Output the (x, y) coordinate of the center of the cell containing the given text.  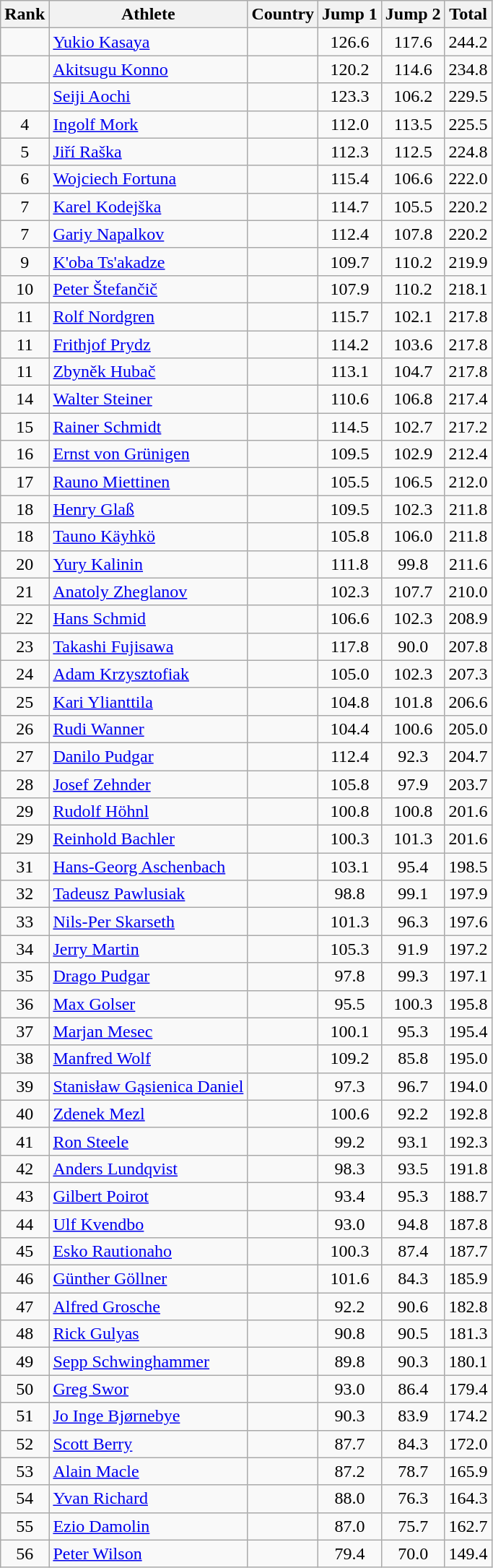
Yury Kalinin (149, 564)
98.8 (350, 894)
100.1 (350, 1031)
234.8 (468, 69)
204.7 (468, 756)
188.7 (468, 1196)
78.7 (413, 1471)
Akitsugu Konno (149, 69)
Sepp Schwinghammer (149, 1361)
10 (25, 289)
211.6 (468, 564)
104.8 (350, 701)
217.2 (468, 427)
123.3 (350, 97)
40 (25, 1114)
Total (468, 14)
219.9 (468, 261)
Ernst von Grünigen (149, 454)
Jump 1 (350, 14)
194.0 (468, 1086)
4 (25, 124)
197.1 (468, 976)
162.7 (468, 1526)
103.1 (350, 867)
K'oba Ts'akadze (149, 261)
16 (25, 454)
25 (25, 701)
107.9 (350, 289)
52 (25, 1444)
28 (25, 784)
225.5 (468, 124)
172.0 (468, 1444)
91.9 (413, 949)
112.3 (350, 152)
208.9 (468, 619)
Peter Štefančič (149, 289)
Rolf Nordgren (149, 316)
Henry Glaß (149, 509)
182.8 (468, 1307)
205.0 (468, 729)
222.0 (468, 179)
115.7 (350, 316)
Danilo Pudgar (149, 756)
94.8 (413, 1224)
203.7 (468, 784)
Anders Lundqvist (149, 1169)
93.4 (350, 1196)
Anatoly Zheglanov (149, 592)
97.9 (413, 784)
212.4 (468, 454)
107.8 (413, 234)
75.7 (413, 1526)
76.3 (413, 1499)
35 (25, 976)
Yvan Richard (149, 1499)
Hans-Georg Aschenbach (149, 867)
110.6 (350, 399)
92.3 (413, 756)
53 (25, 1471)
207.8 (468, 646)
Frithjof Prydz (149, 345)
206.6 (468, 701)
195.4 (468, 1031)
Josef Zehnder (149, 784)
41 (25, 1141)
218.1 (468, 289)
224.8 (468, 152)
114.7 (350, 207)
32 (25, 894)
104.4 (350, 729)
Greg Swor (149, 1389)
106.8 (413, 399)
99.1 (413, 894)
86.4 (413, 1389)
Rudolf Höhnl (149, 812)
187.7 (468, 1252)
49 (25, 1361)
15 (25, 427)
113.1 (350, 372)
109.7 (350, 261)
31 (25, 867)
Ron Steele (149, 1141)
181.3 (468, 1334)
207.3 (468, 674)
106.0 (413, 537)
185.9 (468, 1279)
47 (25, 1307)
Adam Krzysztofiak (149, 674)
99.2 (350, 1141)
48 (25, 1334)
217.4 (468, 399)
Scott Berry (149, 1444)
Alfred Grosche (149, 1307)
107.7 (413, 592)
Rick Gulyas (149, 1334)
Rauno Miettinen (149, 482)
Marjan Mesec (149, 1031)
90.8 (350, 1334)
87.7 (350, 1444)
96.3 (413, 922)
43 (25, 1196)
114.6 (413, 69)
Stanisław Gąsienica Daniel (149, 1086)
Gariy Napalkov (149, 234)
90.6 (413, 1307)
Jerry Martin (149, 949)
Max Golser (149, 1004)
96.7 (413, 1086)
89.8 (350, 1361)
195.8 (468, 1004)
149.4 (468, 1554)
126.6 (350, 42)
Athlete (149, 14)
191.8 (468, 1169)
192.8 (468, 1114)
210.0 (468, 592)
83.9 (413, 1416)
55 (25, 1526)
98.3 (350, 1169)
Yukio Kasaya (149, 42)
Country (283, 14)
165.9 (468, 1471)
244.2 (468, 42)
198.5 (468, 867)
79.4 (350, 1554)
Jiří Raška (149, 152)
95.4 (413, 867)
Rank (25, 14)
23 (25, 646)
14 (25, 399)
90.0 (413, 646)
Ulf Kvendbo (149, 1224)
112.5 (413, 152)
87.2 (350, 1471)
105.3 (350, 949)
21 (25, 592)
99.3 (413, 976)
197.2 (468, 949)
114.5 (350, 427)
42 (25, 1169)
197.6 (468, 922)
70.0 (413, 1554)
87.4 (413, 1252)
Zdenek Mezl (149, 1114)
120.2 (350, 69)
97.3 (350, 1086)
113.5 (413, 124)
Takashi Fujisawa (149, 646)
102.1 (413, 316)
229.5 (468, 97)
Kari Ylianttila (149, 701)
106.2 (413, 97)
Ingolf Mork (149, 124)
45 (25, 1252)
Günther Göllner (149, 1279)
Jo Inge Bjørnebye (149, 1416)
179.4 (468, 1389)
36 (25, 1004)
105.0 (350, 674)
101.6 (350, 1279)
192.3 (468, 1141)
Zbyněk Hubač (149, 372)
Manfred Wolf (149, 1059)
Walter Steiner (149, 399)
54 (25, 1499)
Gilbert Poirot (149, 1196)
180.1 (468, 1361)
102.7 (413, 427)
90.5 (413, 1334)
88.0 (350, 1499)
102.9 (413, 454)
17 (25, 482)
85.8 (413, 1059)
Rainer Schmidt (149, 427)
197.9 (468, 894)
Hans Schmid (149, 619)
38 (25, 1059)
112.0 (350, 124)
26 (25, 729)
109.2 (350, 1059)
Karel Kodejška (149, 207)
93.5 (413, 1169)
Drago Pudgar (149, 976)
20 (25, 564)
Seiji Aochi (149, 97)
Reinhold Bachler (149, 839)
Tauno Käyhkö (149, 537)
117.6 (413, 42)
99.8 (413, 564)
164.3 (468, 1499)
34 (25, 949)
44 (25, 1224)
101.8 (413, 701)
103.6 (413, 345)
97.8 (350, 976)
46 (25, 1279)
Peter Wilson (149, 1554)
Esko Rautionaho (149, 1252)
Tadeusz Pawlusiak (149, 894)
174.2 (468, 1416)
27 (25, 756)
114.2 (350, 345)
Alain Macle (149, 1471)
Ezio Damolin (149, 1526)
95.5 (350, 1004)
33 (25, 922)
24 (25, 674)
104.7 (413, 372)
37 (25, 1031)
Jump 2 (413, 14)
111.8 (350, 564)
50 (25, 1389)
212.0 (468, 482)
87.0 (350, 1526)
Wojciech Fortuna (149, 179)
115.4 (350, 179)
106.5 (413, 482)
5 (25, 152)
Nils-Per Skarseth (149, 922)
187.8 (468, 1224)
117.8 (350, 646)
195.0 (468, 1059)
Rudi Wanner (149, 729)
9 (25, 261)
51 (25, 1416)
93.1 (413, 1141)
39 (25, 1086)
22 (25, 619)
6 (25, 179)
56 (25, 1554)
